Determine the (x, y) coordinate at the center of the cell enclosing the given text.  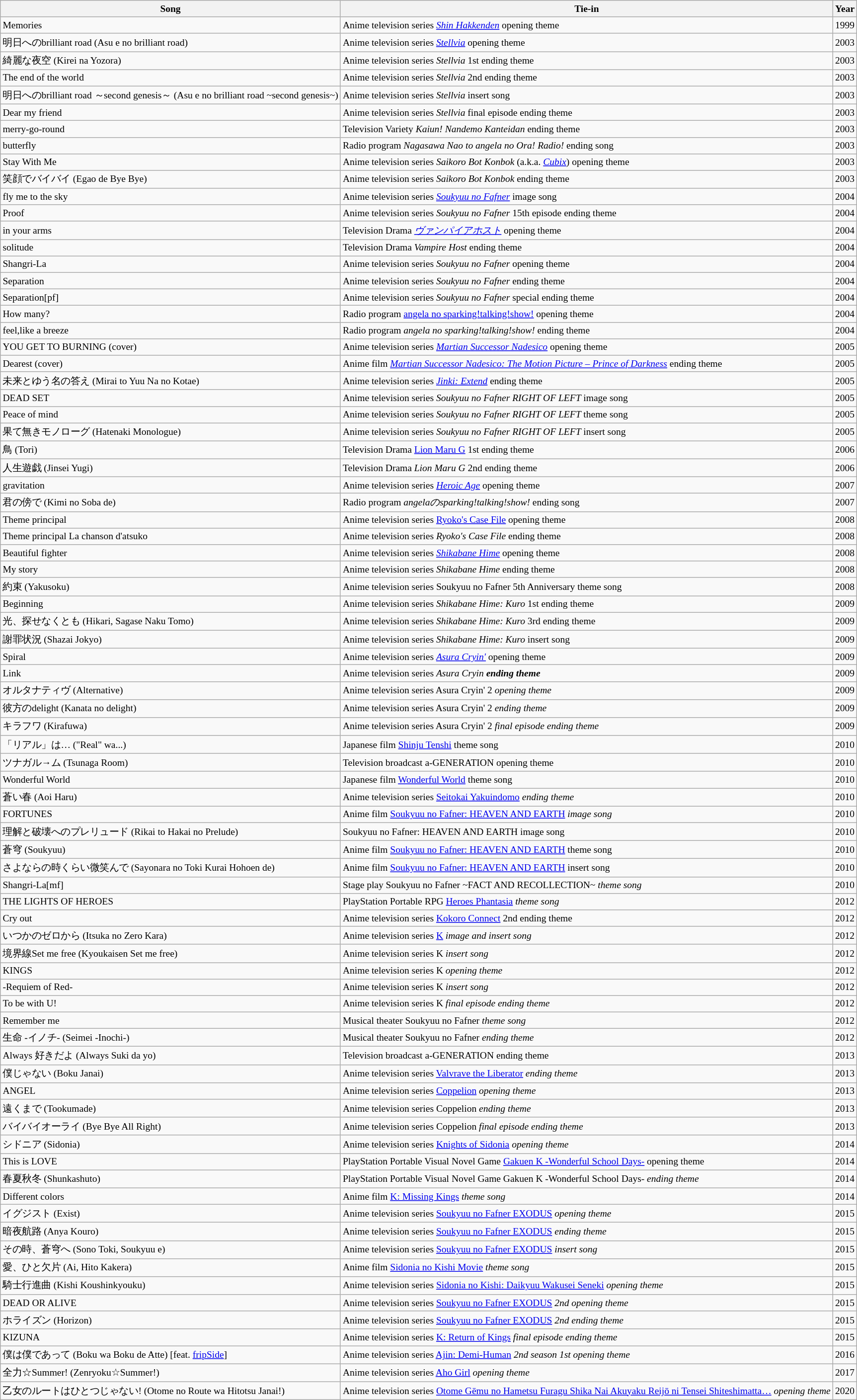
Anime television series Aho Girl opening theme (586, 1373)
KIZUNA (171, 1337)
バイバイオーライ (Bye Bye All Right) (171, 1126)
Anime television series Stellvia opening theme (586, 42)
Proof (171, 213)
ANGEL (171, 1090)
2017 (845, 1373)
Radio program angela no sparking!talking!show! opening theme (586, 314)
-Requiem of Red- (171, 987)
Anime television series Shikabane Hime: Kuro 3rd ending theme (586, 621)
butterfly (171, 145)
Anime television series Shikabane Hime: Kuro 1st ending theme (586, 604)
Anime television series Asura Cryin' 2 final episode ending theme (586, 727)
Anime television series Stellvia 2nd ending theme (586, 78)
理解と破壊へのプレリュード (Rikai to Hakai no Prelude) (171, 831)
fly me to the sky (171, 197)
Beginning (171, 604)
ホライズン (Horizon) (171, 1320)
Television Drama Vampire Host ending theme (586, 247)
「リアル」は… ("Real" wa...) (171, 744)
Anime television series Soukyuu no Fafner 15th episode ending theme (586, 213)
PlayStation Portable RPG Heroes Phantasia theme song (586, 902)
Separation (171, 280)
境界線Set me free (Kyoukaisen Set me free) (171, 953)
Anime television series Sidonia no Kishi: Daikyuu Wakusei Seneki opening theme (586, 1286)
笑顔でバイバイ (Egao de Bye Bye) (171, 179)
Television Variety Kaiun! Nandemo Kanteidan ending theme (586, 129)
キラフワ (Kirafuwa) (171, 727)
Anime television series Soukyuu no Fafner EXODUS opening theme (586, 1213)
Anime television series Coppelion final episode ending theme (586, 1126)
未来とゆう名の答え (Mirai to Yuu Na no Kotae) (171, 381)
Theme principal La chanson d'atsuko (171, 536)
Stay With Me (171, 162)
Cry out (171, 918)
騎士行進曲 (Kishi Koushinkyouku) (171, 1286)
Anime television series Asura Cryin' 2 opening theme (586, 690)
Television Drama ヴァンパイアホスト opening theme (586, 230)
光、探せなくとも (Hikari, Sagase Naku Tomo) (171, 621)
Anime television series Soukyuu no Fafner RIGHT OF LEFT insert song (586, 432)
Dear my friend (171, 112)
KINGS (171, 970)
Year (845, 9)
Anime film Sidonia no Kishi Movie theme song (586, 1267)
Anime television series Soukyuu no Fafner ending theme (586, 280)
Anime television series Soukyuu no Fafner special ending theme (586, 297)
春夏秋冬 (Shunkashuto) (171, 1179)
Anime television series Soukyuu no Fafner RIGHT OF LEFT theme song (586, 414)
僕じゃない (Boku Janai) (171, 1073)
Radio program angelaのsparking!talking!show! ending song (586, 502)
feel,like a breeze (171, 330)
Anime television series Kokoro Connect 2nd ending theme (586, 918)
Anime television series Jinki: Extend ending theme (586, 381)
Separation[pf] (171, 297)
in your arms (171, 230)
Television broadcast a-GENERATION ending theme (586, 1056)
Shangri-La[mf] (171, 885)
solitude (171, 247)
暗夜航路 (Anya Kouro) (171, 1232)
Anime television series Shikabane Hime opening theme (586, 553)
Anime film Martian Successor Nadesico: The Motion Picture – Prince of Darkness ending theme (586, 364)
明日へのbrilliant road (Asu e no brilliant road) (171, 42)
To be with U! (171, 1004)
Anime television series Knights of Sidonia opening theme (586, 1144)
生命 -イノチ- (Seimei -Inochi-) (171, 1038)
Television Drama Lion Maru G 1st ending theme (586, 450)
Japanese film Wonderful World theme song (586, 779)
遠くまで (Tookumade) (171, 1108)
Soukyuu no Fafner: HEAVEN AND EARTH image song (586, 831)
Peace of mind (171, 414)
Anime television series Shikabane Hime ending theme (586, 570)
2016 (845, 1355)
ツナガル→ム (Tsunaga Room) (171, 762)
Anime television series Heroic Age opening theme (586, 485)
Anime television series Valvrave the Liberator ending theme (586, 1073)
シドニア (Sidonia) (171, 1144)
Anime television series Asura Cryin ending theme (586, 673)
Anime television series Soukyuu no Fafner opening theme (586, 264)
Anime television series Ryoko's Case File opening theme (586, 520)
Anime television series Soukyuu no Fafner EXODUS 2nd opening theme (586, 1303)
2020 (845, 1391)
Anime television series Shin Hakkenden opening theme (586, 25)
1999 (845, 25)
乙女のルートはひとつじゃない! (Otome no Route wa Hitotsu Janai!) (171, 1391)
綺麗な夜空 (Kirei na Yozora) (171, 61)
Shangri-La (171, 264)
僕は僕であって (Boku wa Boku de Atte) [feat. fripSide] (171, 1355)
Different colors (171, 1196)
Anime television series Soukyuu no Fafner RIGHT OF LEFT image song (586, 398)
The end of the world (171, 78)
君の傍で (Kimi no Soba de) (171, 502)
Link (171, 673)
鳥 (Tori) (171, 450)
Anime television series K: Return of Kings final episode ending theme (586, 1337)
PlayStation Portable Visual Novel Game Gakuen K -Wonderful School Days- ending theme (586, 1179)
DEAD OR ALIVE (171, 1303)
Anime television series Shikabane Hime: Kuro insert song (586, 639)
蒼い春 (Aoi Haru) (171, 797)
Anime television series Stellvia final episode ending theme (586, 112)
Anime television series K final episode ending theme (586, 1004)
Television Drama Lion Maru G 2nd ending theme (586, 468)
果て無きモノローグ (Hatenaki Monologue) (171, 432)
gravitation (171, 485)
Anime television series Martian Successor Nadesico opening theme (586, 347)
This is LOVE (171, 1162)
Anime television series Soukyuu no Fafner EXODUS 2nd ending theme (586, 1320)
PlayStation Portable Visual Novel Game Gakuen K -Wonderful School Days- opening theme (586, 1162)
Anime television series Seitokai Yakuindomo ending theme (586, 797)
FORTUNES (171, 814)
Remember me (171, 1020)
Anime television series K image and insert song (586, 935)
Japanese film Shinju Tenshi theme song (586, 744)
Always 好きだよ (Always Suki da yo) (171, 1056)
Radio program angela no sparking!talking!show! ending theme (586, 330)
Anime television series Stellvia insert song (586, 95)
明日へのbrilliant road ～second genesis～ (Asu e no brilliant road ~second genesis~) (171, 95)
謝罪状況 (Shazai Jokyo) (171, 639)
Anime television series Stellvia 1st ending theme (586, 61)
Anime television series Soukyuu no Fafner EXODUS insert song (586, 1249)
Anime television series Asura Cryin' opening theme (586, 656)
Anime television series K opening theme (586, 970)
Spiral (171, 656)
Theme principal (171, 520)
DEAD SET (171, 398)
Anime television series Saikoro Bot Konbok (a.k.a. Cubix) opening theme (586, 162)
Tie-in (586, 9)
merry-go-round (171, 129)
Anime television series Soukyuu no Fafner 5th Anniversary theme song (586, 586)
Anime film K: Missing Kings theme song (586, 1196)
YOU GET TO BURNING (cover) (171, 347)
Anime television series Asura Cryin' 2 ending theme (586, 708)
Television broadcast a-GENERATION opening theme (586, 762)
Radio program Nagasawa Nao to angela no Ora! Radio! ending song (586, 145)
Musical theater Soukyuu no Fafner theme song (586, 1020)
Anime film Soukyuu no Fafner: HEAVEN AND EARTH theme song (586, 850)
その時、蒼穹へ (Sono Toki, Soukyuu e) (171, 1249)
約束 (Yakusoku) (171, 586)
Anime television series Saikoro Bot Konbok ending theme (586, 179)
イグジスト (Exist) (171, 1213)
Anime television series Soukyuu no Fafner image song (586, 197)
THE LIGHTS OF HEROES (171, 902)
How many? (171, 314)
全力☆Summer! (Zenryoku☆Summer!) (171, 1373)
Anime film Soukyuu no Fafner: HEAVEN AND EARTH image song (586, 814)
さよならの時くらい微笑んで (Sayonara no Toki Kurai Hohoen de) (171, 868)
Anime television series Coppelion ending theme (586, 1108)
Anime television series Ryoko's Case File ending theme (586, 536)
Dearest (cover) (171, 364)
Memories (171, 25)
愛、ひと欠片 (Ai, Hito Kakera) (171, 1267)
Song (171, 9)
いつかのゼロから (Itsuka no Zero Kara) (171, 935)
Stage play Soukyuu no Fafner ~FACT AND RECOLLECTION~ theme song (586, 885)
オルタナティヴ (Alternative) (171, 690)
Beautiful fighter (171, 553)
My story (171, 570)
Anime television series Coppelion opening theme (586, 1090)
彼方のdelight (Kanata no delight) (171, 708)
Musical theater Soukyuu no Fafner ending theme (586, 1038)
人生遊戯 (Jinsei Yugi) (171, 468)
蒼穹 (Soukyuu) (171, 850)
Anime television series Soukyuu no Fafner EXODUS ending theme (586, 1232)
Wonderful World (171, 779)
Anime television series Ajin: Demi-Human 2nd season 1st opening theme (586, 1355)
Anime film Soukyuu no Fafner: HEAVEN AND EARTH insert song (586, 868)
Anime television series Otome Gēmu no Hametsu Furagu Shika Nai Akuyaku Reijō ni Tensei Shiteshimatta… opening theme (586, 1391)
